Detect which cell encompasses the target text, then output its [X, Y] center coordinate. 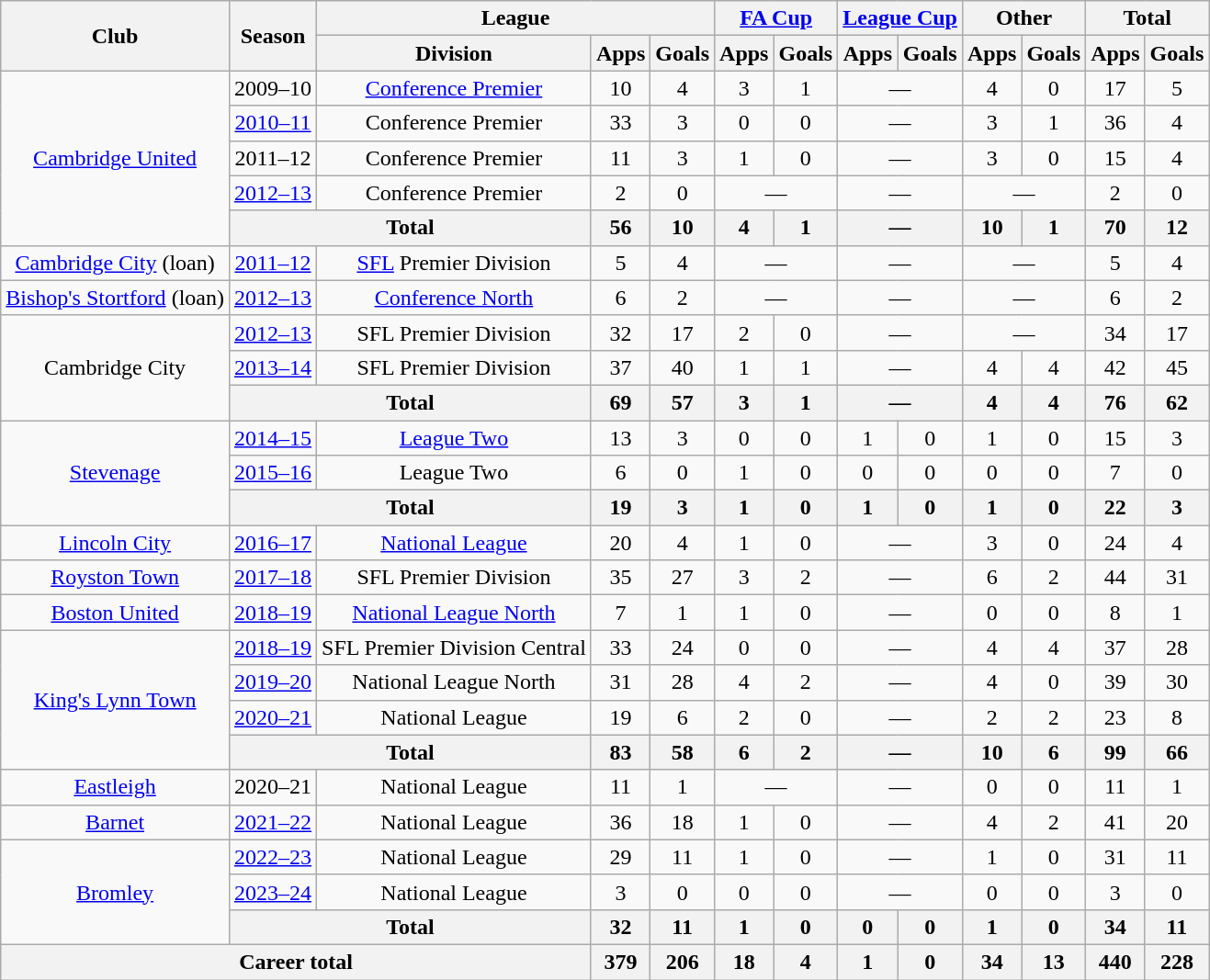
379 [620, 962]
Stevenage [116, 473]
Cambridge United [116, 158]
2021–22 [272, 822]
228 [1177, 962]
99 [1115, 752]
42 [1115, 367]
Other [1023, 18]
2014–15 [272, 438]
Lincoln City [116, 543]
Season [272, 36]
206 [683, 962]
League Cup [900, 18]
King's Lynn Town [116, 700]
45 [1177, 367]
2009–10 [272, 88]
Career total [296, 962]
Bishop's Stortford (loan) [116, 298]
Barnet [116, 822]
69 [620, 402]
58 [683, 752]
56 [620, 228]
27 [683, 578]
Boston United [116, 613]
23 [1115, 717]
Division [454, 53]
12 [1177, 228]
2019–20 [272, 682]
76 [1115, 402]
Conference North [454, 298]
62 [1177, 402]
41 [1115, 822]
66 [1177, 752]
39 [1115, 682]
35 [620, 578]
Cambridge City (loan) [116, 263]
Club [116, 36]
83 [620, 752]
2010–11 [272, 123]
22 [1115, 508]
57 [683, 402]
44 [1115, 578]
Eastleigh [116, 787]
Cambridge City [116, 367]
Royston Town [116, 578]
30 [1177, 682]
2017–18 [272, 578]
2013–14 [272, 367]
40 [683, 367]
2015–16 [272, 473]
2023–24 [272, 892]
2016–17 [272, 543]
FA Cup [776, 18]
Bromley [116, 892]
440 [1115, 962]
2022–23 [272, 857]
SFL Premier Division Central [454, 648]
70 [1115, 228]
League [516, 18]
29 [620, 857]
